Output the (x, y) coordinate of the center of the cell containing the given text.  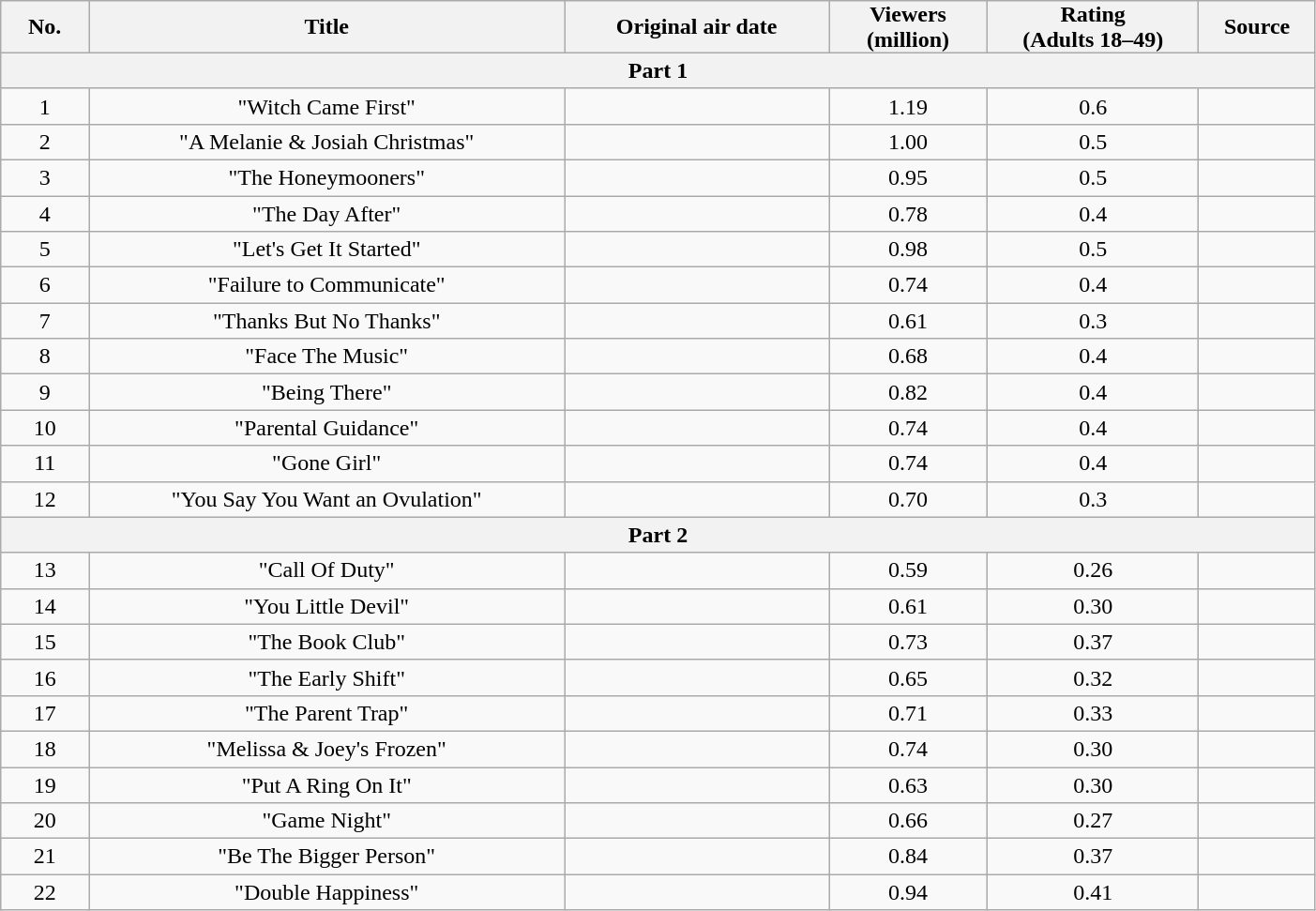
"Game Night" (326, 821)
19 (45, 785)
13 (45, 570)
"Thanks But No Thanks" (326, 321)
0.65 (908, 677)
17 (45, 713)
7 (45, 321)
Viewers(million) (908, 27)
"Witch Came First" (326, 106)
"You Little Devil" (326, 606)
0.6 (1094, 106)
15 (45, 642)
"The Book Club" (326, 642)
5 (45, 250)
"Melissa & Joey's Frozen" (326, 749)
"You Say You Want an Ovulation" (326, 499)
1.19 (908, 106)
"The Parent Trap" (326, 713)
2 (45, 142)
18 (45, 749)
"Face The Music" (326, 357)
0.82 (908, 392)
11 (45, 463)
6 (45, 285)
0.98 (908, 250)
1 (45, 106)
Part 2 (658, 535)
No. (45, 27)
0.95 (908, 177)
Source (1257, 27)
0.33 (1094, 713)
4 (45, 213)
Part 1 (658, 70)
0.70 (908, 499)
0.59 (908, 570)
Rating(Adults 18–49) (1094, 27)
"Double Happiness" (326, 892)
10 (45, 428)
"Put A Ring On It" (326, 785)
0.63 (908, 785)
0.41 (1094, 892)
0.73 (908, 642)
22 (45, 892)
"Gone Girl" (326, 463)
0.32 (1094, 677)
9 (45, 392)
3 (45, 177)
"A Melanie & Josiah Christmas" (326, 142)
"Parental Guidance" (326, 428)
0.27 (1094, 821)
1.00 (908, 142)
20 (45, 821)
0.26 (1094, 570)
"Being There" (326, 392)
8 (45, 357)
21 (45, 857)
"Failure to Communicate" (326, 285)
"The Early Shift" (326, 677)
0.84 (908, 857)
0.78 (908, 213)
0.71 (908, 713)
14 (45, 606)
Original air date (697, 27)
"Call Of Duty" (326, 570)
Title (326, 27)
"Be The Bigger Person" (326, 857)
0.94 (908, 892)
0.68 (908, 357)
12 (45, 499)
"The Honeymooners" (326, 177)
"Let's Get It Started" (326, 250)
0.66 (908, 821)
"The Day After" (326, 213)
16 (45, 677)
